Find where the given text appears and provide that cell's center as (X, Y) coordinate. 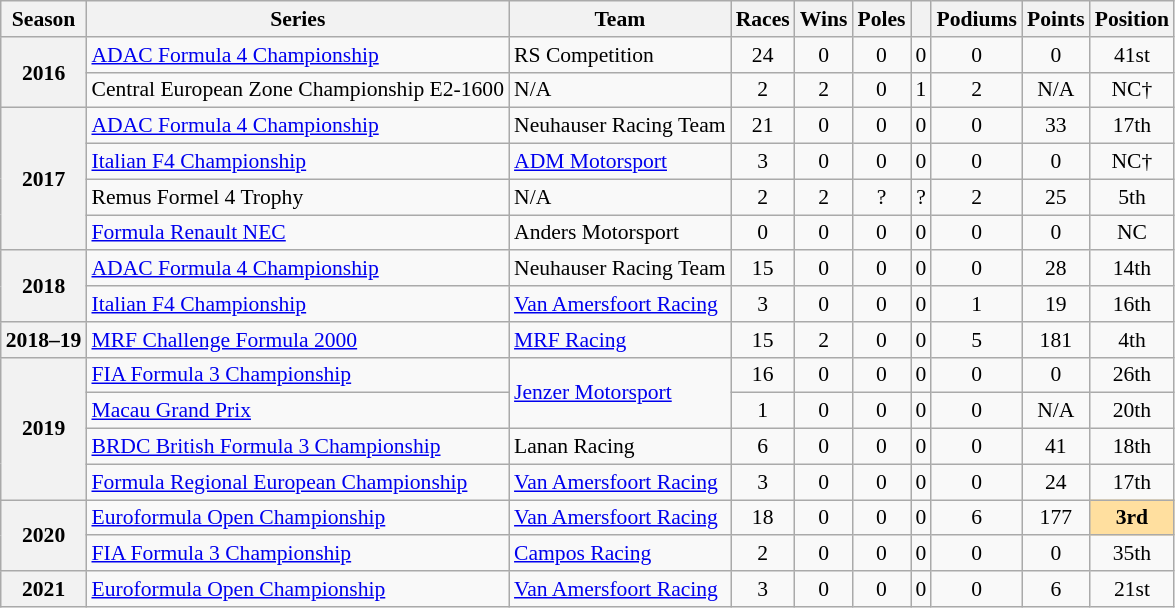
33 (1056, 126)
Lanan Racing (620, 447)
Jenzer Motorsport (620, 392)
Series (298, 19)
MRF Racing (620, 340)
2020 (44, 536)
4th (1132, 340)
19 (1056, 304)
5th (1132, 197)
16th (1132, 304)
MRF Challenge Formula 2000 (298, 340)
2018 (44, 286)
ADM Motorsport (620, 162)
181 (1056, 340)
Remus Formel 4 Trophy (298, 197)
Campos Racing (620, 554)
Central European Zone Championship E2-1600 (298, 90)
18th (1132, 447)
Anders Motorsport (620, 233)
Formula Renault NEC (298, 233)
2016 (44, 72)
Team (620, 19)
RS Competition (620, 55)
2017 (44, 179)
Points (1056, 19)
Position (1132, 19)
177 (1056, 518)
25 (1056, 197)
26th (1132, 375)
41 (1056, 447)
21 (763, 126)
Macau Grand Prix (298, 411)
Poles (881, 19)
Season (44, 19)
Races (763, 19)
NC (1132, 233)
2019 (44, 428)
18 (763, 518)
3rd (1132, 518)
2021 (44, 589)
21st (1132, 589)
2018–19 (44, 340)
41st (1132, 55)
Podiums (976, 19)
5 (976, 340)
Formula Regional European Championship (298, 482)
16 (763, 375)
BRDC British Formula 3 Championship (298, 447)
35th (1132, 554)
14th (1132, 269)
28 (1056, 269)
20th (1132, 411)
Wins (824, 19)
